Detect which cell encompasses the target text, then output its (X, Y) center coordinate. 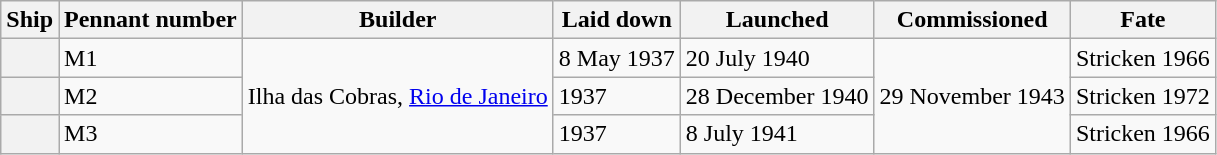
Fate (1142, 20)
M1 (151, 58)
20 July 1940 (777, 58)
Pennant number (151, 20)
Commissioned (972, 20)
28 December 1940 (777, 96)
Ilha das Cobras, Rio de Janeiro (398, 96)
8 May 1937 (616, 58)
M3 (151, 134)
Laid down (616, 20)
29 November 1943 (972, 96)
Ship (30, 20)
8 July 1941 (777, 134)
Stricken 1972 (1142, 96)
M2 (151, 96)
Launched (777, 20)
Builder (398, 20)
